Search for the cell housing the specified text and yield its [X, Y] center coordinate. 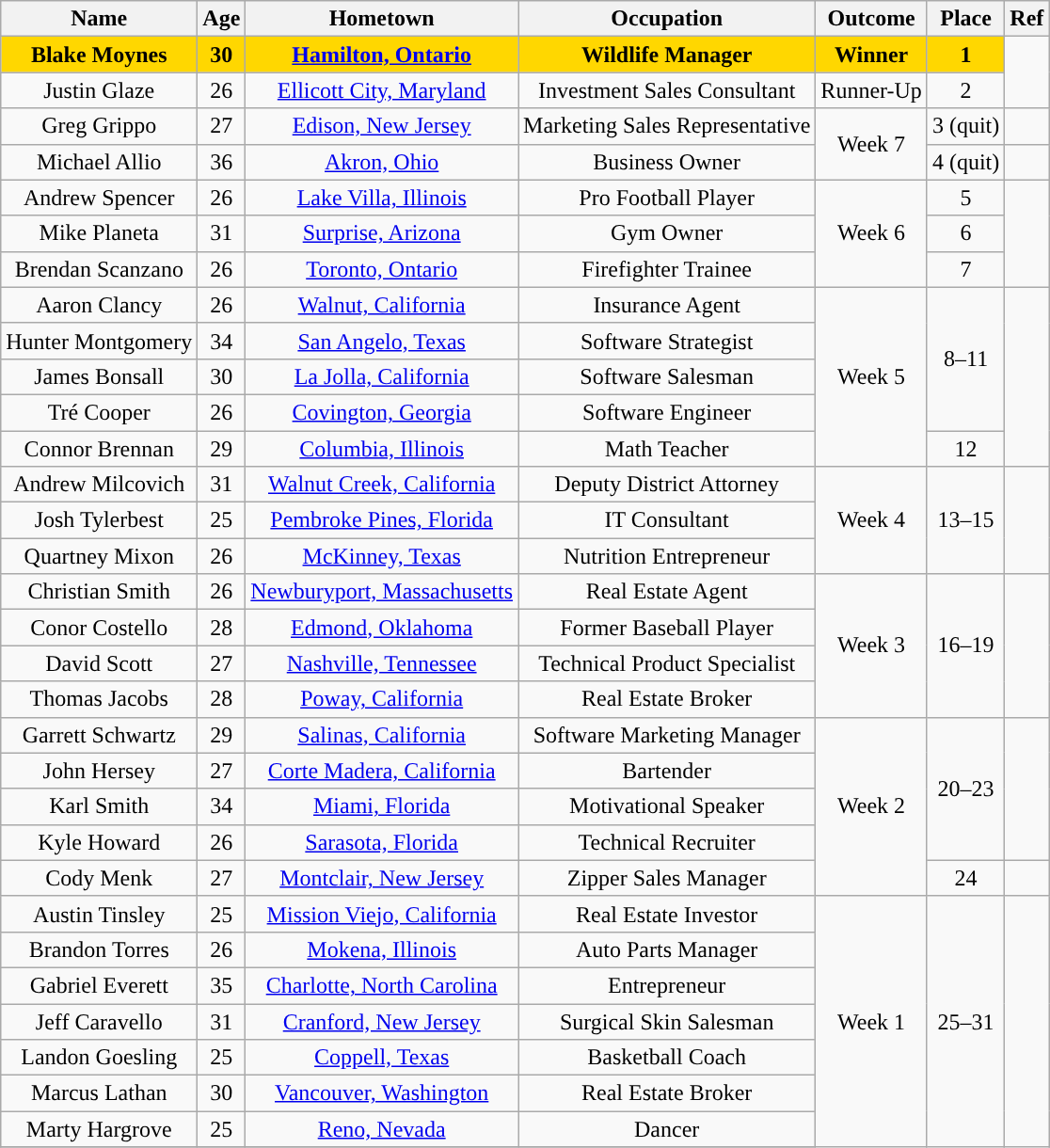
1 [965, 55]
Technical Recruiter [667, 842]
Entrepreneur [667, 985]
Week 5 [871, 376]
Place [965, 19]
8–11 [965, 359]
6 [965, 233]
13–15 [965, 520]
Brandon Torres [100, 949]
Motivational Speaker [667, 806]
Tré Cooper [100, 412]
Marketing Sales Representative [667, 126]
Software Marketing Manager [667, 735]
Occupation [667, 19]
Cranford, New Jersey [382, 1021]
35 [222, 985]
Real Estate Investor [667, 914]
David Scott [100, 663]
Dancer [667, 1129]
Hunter Montgomery [100, 341]
Miami, Florida [382, 806]
Insurance Agent [667, 305]
Lake Villa, Illinois [382, 198]
Columbia, Illinois [382, 449]
James Bonsall [100, 376]
Karl Smith [100, 806]
Week 4 [871, 520]
Bartender [667, 771]
Gym Owner [667, 233]
Salinas, California [382, 735]
Ellicott City, Maryland [382, 90]
Greg Grippo [100, 126]
Marty Hargrove [100, 1129]
Garrett Schwartz [100, 735]
Hamilton, Ontario [382, 55]
24 [965, 878]
Newburyport, Massachusetts [382, 592]
Zipper Sales Manager [667, 878]
Akron, Ohio [382, 162]
25–31 [965, 1021]
Connor Brennan [100, 449]
Week 6 [871, 233]
Poway, California [382, 699]
Toronto, Ontario [382, 269]
Mission Viejo, California [382, 914]
Thomas Jacobs [100, 699]
Landon Goesling [100, 1058]
Week 2 [871, 806]
Jeff Caravello [100, 1021]
12 [965, 449]
Basketball Coach [667, 1058]
Hometown [382, 19]
Real Estate Agent [667, 592]
Wildlife Manager [667, 55]
Week 3 [871, 646]
2 [965, 90]
16–19 [965, 646]
Former Baseball Player [667, 628]
Winner [871, 55]
20–23 [965, 789]
Walnut Creek, California [382, 485]
Christian Smith [100, 592]
Software Engineer [667, 412]
IT Consultant [667, 520]
Walnut, California [382, 305]
Andrew Spencer [100, 198]
Name [100, 19]
Business Owner [667, 162]
Surgical Skin Salesman [667, 1021]
Runner-Up [871, 90]
Sarasota, Florida [382, 842]
Justin Glaze [100, 90]
Aaron Clancy [100, 305]
La Jolla, California [382, 376]
Nutrition Entrepreneur [667, 556]
Mokena, Illinois [382, 949]
Covington, Georgia [382, 412]
Vancouver, Washington [382, 1093]
Week 7 [871, 144]
Software Strategist [667, 341]
McKinney, Texas [382, 556]
John Hersey [100, 771]
Nashville, Tennessee [382, 663]
Age [222, 19]
Corte Madera, California [382, 771]
Reno, Nevada [382, 1129]
Cody Menk [100, 878]
Marcus Lathan [100, 1093]
Week 1 [871, 1021]
San Angelo, Texas [382, 341]
4 (quit) [965, 162]
Conor Costello [100, 628]
Surprise, Arizona [382, 233]
Pembroke Pines, Florida [382, 520]
Pro Football Player [667, 198]
Michael Allio [100, 162]
Math Teacher [667, 449]
Deputy District Attorney [667, 485]
36 [222, 162]
Investment Sales Consultant [667, 90]
Mike Planeta [100, 233]
Quartney Mixon [100, 556]
Auto Parts Manager [667, 949]
Ref [1027, 19]
Brendan Scanzano [100, 269]
Outcome [871, 19]
5 [965, 198]
Edmond, Oklahoma [382, 628]
Josh Tylerbest [100, 520]
Andrew Milcovich [100, 485]
Kyle Howard [100, 842]
Coppell, Texas [382, 1058]
Austin Tinsley [100, 914]
Edison, New Jersey [382, 126]
7 [965, 269]
Software Salesman [667, 376]
Technical Product Specialist [667, 663]
Blake Moynes [100, 55]
3 (quit) [965, 126]
Montclair, New Jersey [382, 878]
Charlotte, North Carolina [382, 985]
Gabriel Everett [100, 985]
Firefighter Trainee [667, 269]
